Determine the [X, Y] coordinate at the center of the cell enclosing the given text.  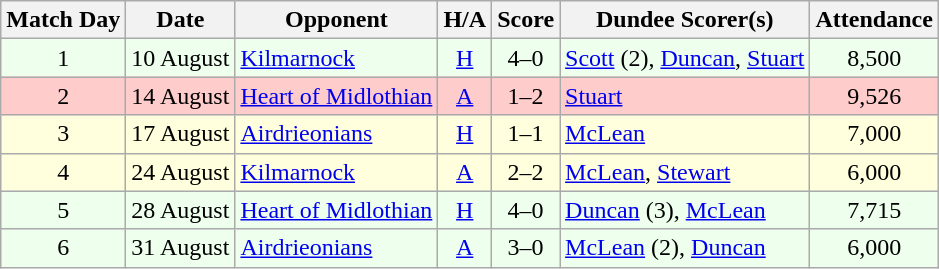
Date [180, 20]
Match Day [64, 20]
31 August [180, 248]
24 August [180, 172]
9,526 [874, 96]
28 August [180, 210]
17 August [180, 134]
Scott (2), Duncan, Stuart [685, 58]
McLean (2), Duncan [685, 248]
Dundee Scorer(s) [685, 20]
2 [64, 96]
2–2 [526, 172]
10 August [180, 58]
7,000 [874, 134]
3–0 [526, 248]
1 [64, 58]
1–1 [526, 134]
McLean [685, 134]
Attendance [874, 20]
Opponent [336, 20]
H/A [465, 20]
3 [64, 134]
7,715 [874, 210]
6 [64, 248]
Stuart [685, 96]
8,500 [874, 58]
Duncan (3), McLean [685, 210]
14 August [180, 96]
1–2 [526, 96]
Score [526, 20]
McLean, Stewart [685, 172]
5 [64, 210]
4 [64, 172]
